Identify which cell holds the provided text, then report its [x, y] central coordinate. 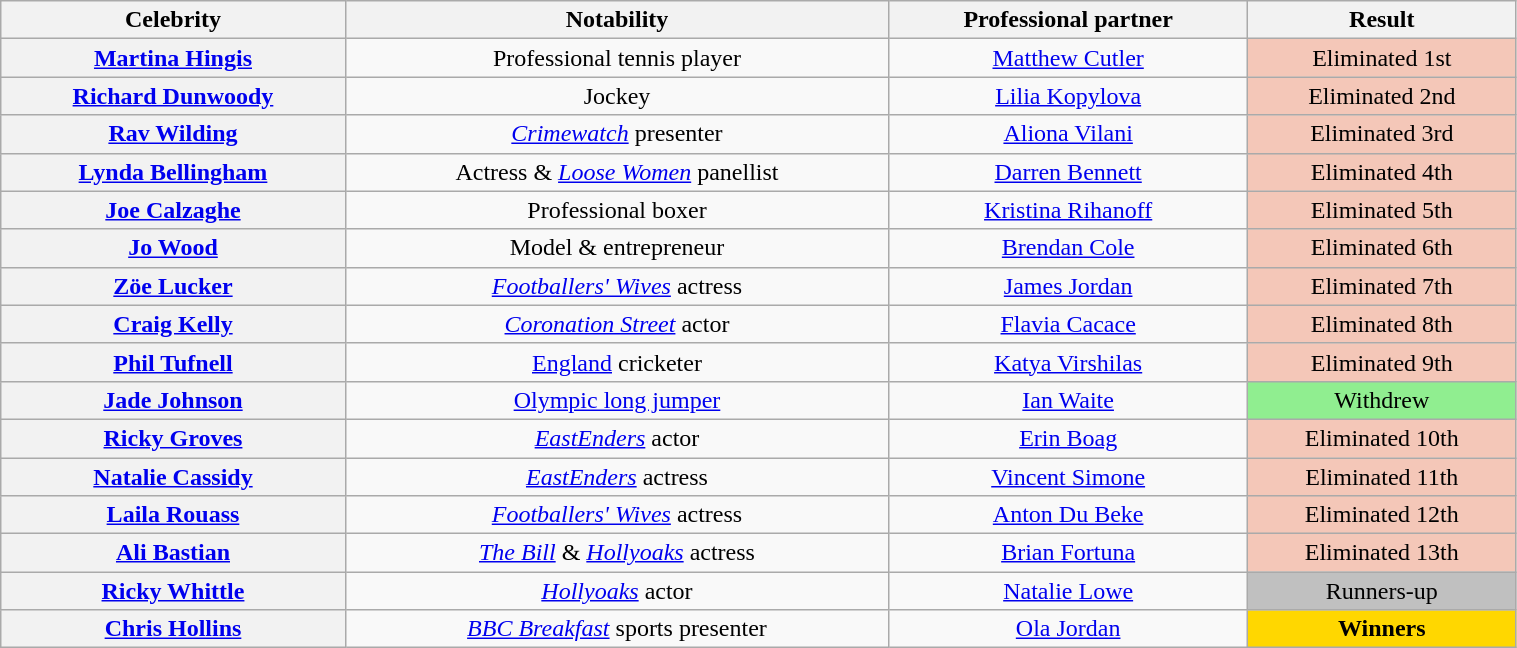
Katya Virshilas [1068, 362]
Celebrity [173, 20]
Eliminated 3rd [1382, 134]
Jo Wood [173, 248]
Chris Hollins [173, 629]
Hollyoaks actor [617, 591]
The Bill & Hollyoaks actress [617, 553]
Eliminated 5th [1382, 210]
Zöe Lucker [173, 286]
Professional tennis player [617, 58]
England cricketer [617, 362]
Brian Fortuna [1068, 553]
Coronation Street actor [617, 324]
Eliminated 13th [1382, 553]
Winners [1382, 629]
Withdrew [1382, 400]
Eliminated 8th [1382, 324]
Vincent Simone [1068, 477]
Darren Bennett [1068, 172]
Eliminated 6th [1382, 248]
Eliminated 10th [1382, 438]
EastEnders actor [617, 438]
EastEnders actress [617, 477]
Runners-up [1382, 591]
Notability [617, 20]
Eliminated 7th [1382, 286]
Ali Bastian [173, 553]
Anton Du Beke [1068, 515]
Lynda Bellingham [173, 172]
Jockey [617, 96]
Flavia Cacace [1068, 324]
Natalie Lowe [1068, 591]
Rav Wilding [173, 134]
James Jordan [1068, 286]
Professional partner [1068, 20]
Aliona Vilani [1068, 134]
Ola Jordan [1068, 629]
Richard Dunwoody [173, 96]
Crimewatch presenter [617, 134]
Eliminated 1st [1382, 58]
Eliminated 4th [1382, 172]
Laila Rouass [173, 515]
Result [1382, 20]
Craig Kelly [173, 324]
Erin Boag [1068, 438]
Natalie Cassidy [173, 477]
Actress & Loose Women panellist [617, 172]
Joe Calzaghe [173, 210]
Eliminated 12th [1382, 515]
BBC Breakfast sports presenter [617, 629]
Brendan Cole [1068, 248]
Jade Johnson [173, 400]
Eliminated 11th [1382, 477]
Matthew Cutler [1068, 58]
Ian Waite [1068, 400]
Martina Hingis [173, 58]
Lilia Kopylova [1068, 96]
Ricky Groves [173, 438]
Model & entrepreneur [617, 248]
Eliminated 9th [1382, 362]
Professional boxer [617, 210]
Eliminated 2nd [1382, 96]
Kristina Rihanoff [1068, 210]
Olympic long jumper [617, 400]
Ricky Whittle [173, 591]
Phil Tufnell [173, 362]
